Capture the cell that displays the provided text and extract its [X, Y] central coordinate. 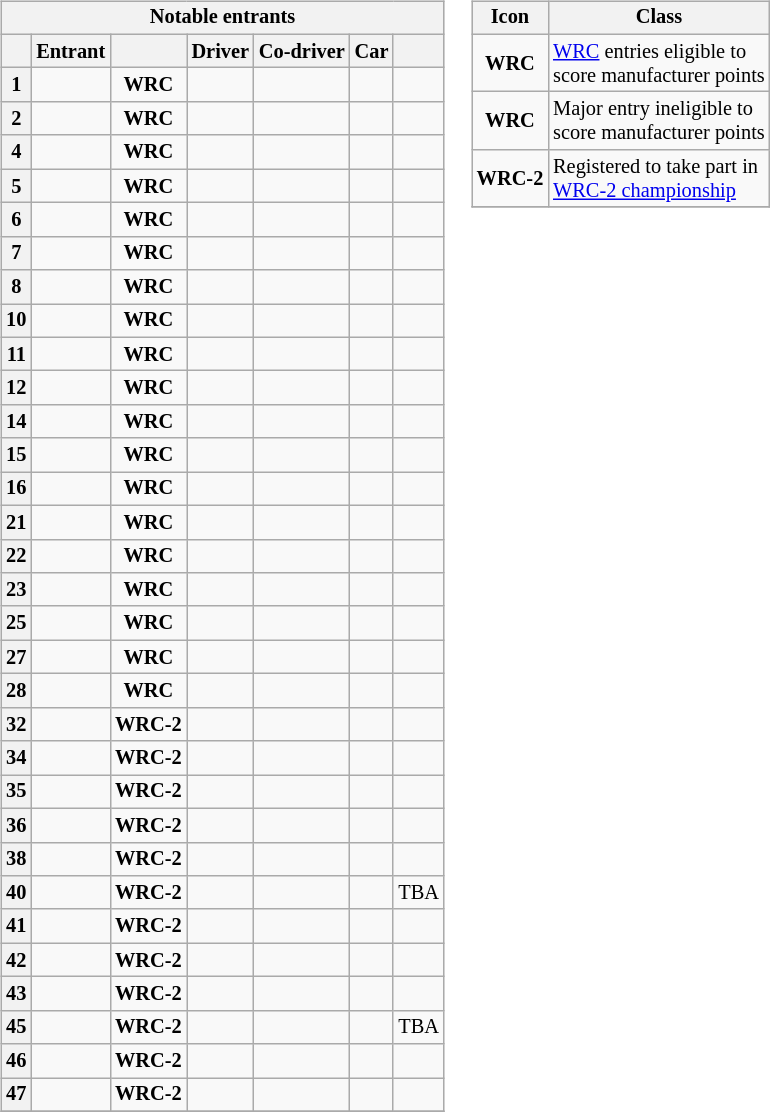
Major entry ineligible toscore manufacturer points [658, 121]
1 [16, 85]
27 [16, 657]
WRC entries eligible toscore manufacturer points [658, 63]
16 [16, 489]
12 [16, 388]
28 [16, 691]
2 [16, 119]
14 [16, 422]
42 [16, 960]
21 [16, 522]
23 [16, 590]
Registered to take part inWRC-2 championship [658, 179]
35 [16, 792]
47 [16, 1095]
10 [16, 321]
41 [16, 926]
Class [658, 18]
36 [16, 825]
Co-driver [302, 51]
15 [16, 455]
46 [16, 1061]
Notable entrants [222, 18]
22 [16, 556]
Icon [510, 18]
32 [16, 724]
7 [16, 253]
34 [16, 758]
43 [16, 994]
11 [16, 354]
25 [16, 623]
Car [372, 51]
8 [16, 287]
40 [16, 893]
38 [16, 859]
45 [16, 1027]
6 [16, 220]
5 [16, 186]
4 [16, 152]
Driver [220, 51]
Entrant [70, 51]
